Pinpoint the cell where the given text exists, returning its (x, y) midpoint coordinate. 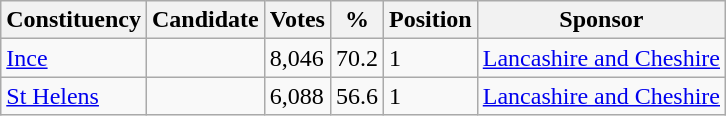
Sponsor (601, 20)
56.6 (356, 96)
Candidate (205, 20)
6,088 (297, 96)
Votes (297, 20)
70.2 (356, 58)
Constituency (74, 20)
Ince (74, 58)
Position (430, 20)
8,046 (297, 58)
St Helens (74, 96)
% (356, 20)
